Capture the cell that displays the provided text and extract its [X, Y] central coordinate. 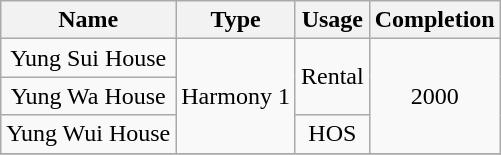
Yung Sui House [88, 58]
Yung Wui House [88, 134]
Name [88, 20]
Rental [332, 77]
Harmony 1 [236, 96]
Completion [434, 20]
Yung Wa House [88, 96]
Usage [332, 20]
2000 [434, 96]
HOS [332, 134]
Type [236, 20]
